Locate the cell with the specified text and output its (X, Y) center coordinate. 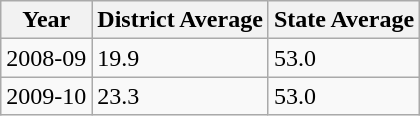
Year (46, 20)
State Average (344, 20)
19.9 (180, 58)
23.3 (180, 96)
District Average (180, 20)
2009-10 (46, 96)
2008-09 (46, 58)
